Provide the [x, y] coordinate of the cell's center where the given text is located.  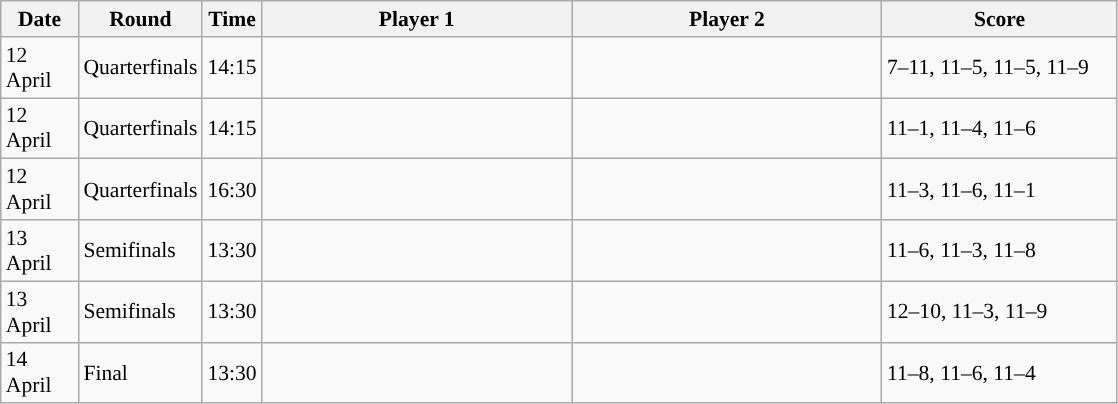
Player 2 [727, 19]
Final [140, 372]
Score [1000, 19]
14 April [40, 372]
11–8, 11–6, 11–4 [1000, 372]
7–11, 11–5, 11–5, 11–9 [1000, 68]
Time [232, 19]
11–1, 11–4, 11–6 [1000, 128]
Round [140, 19]
Date [40, 19]
16:30 [232, 190]
11–6, 11–3, 11–8 [1000, 250]
Player 1 [417, 19]
11–3, 11–6, 11–1 [1000, 190]
12–10, 11–3, 11–9 [1000, 312]
